Scan for the cell matching the given text and deliver its (X, Y) coordinate at center. 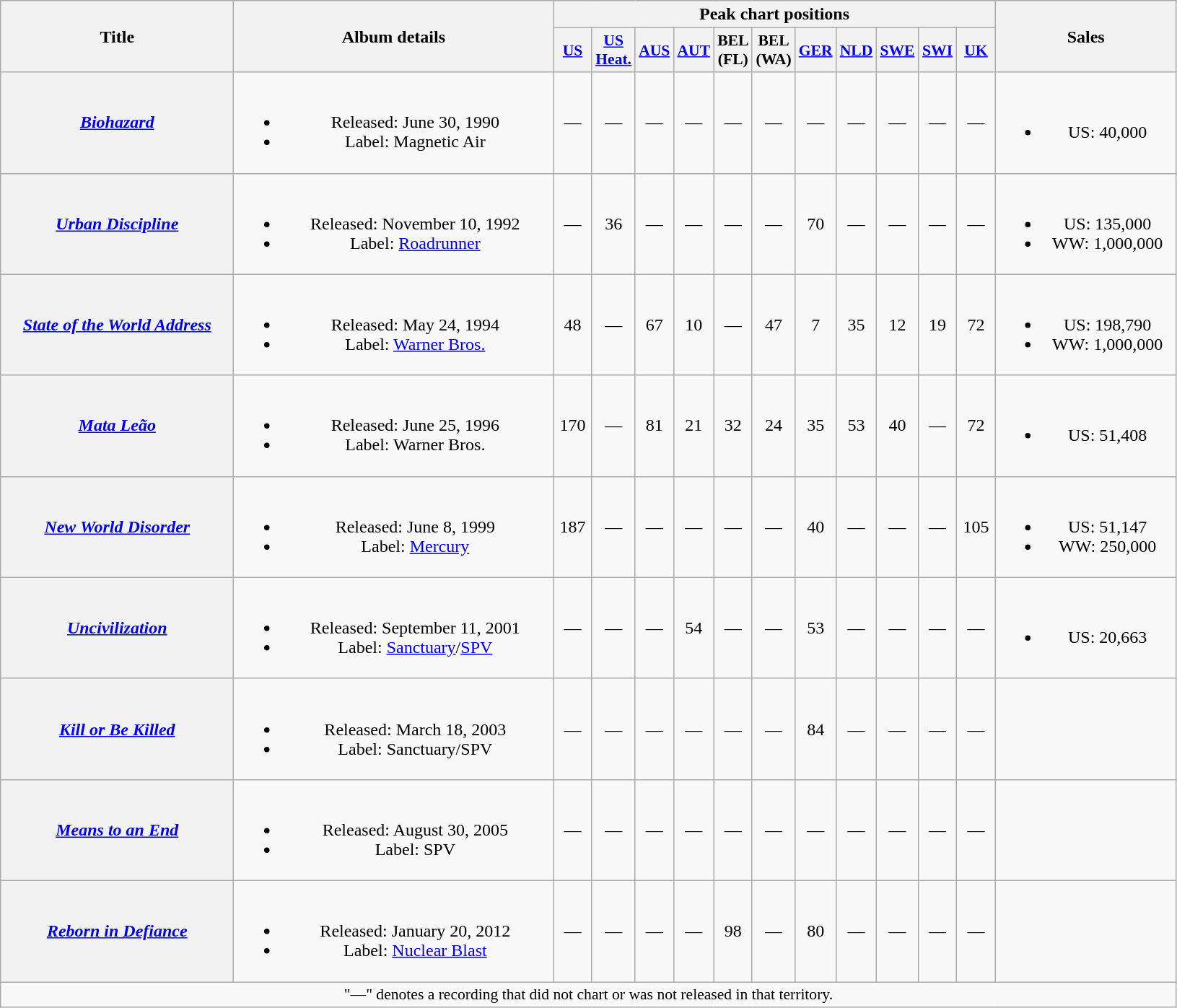
12 (897, 325)
Album details (394, 36)
Kill or Be Killed (117, 729)
81 (654, 426)
State of the World Address (117, 325)
Biohazard (117, 123)
Means to an End (117, 830)
54 (693, 628)
USHeat. (613, 51)
US: 198,790WW: 1,000,000 (1085, 325)
BEL(WA) (774, 51)
UK (976, 51)
Released: November 10, 1992Label: Roadrunner (394, 224)
US: 51,408 (1085, 426)
AUT (693, 51)
170 (573, 426)
SWI (937, 51)
NLD (857, 51)
Urban Discipline (117, 224)
84 (815, 729)
US: 40,000 (1085, 123)
Released: March 18, 2003Label: Sanctuary/SPV (394, 729)
Peak chart positions (774, 14)
48 (573, 325)
21 (693, 426)
Released: May 24, 1994Label: Warner Bros. (394, 325)
Released: June 30, 1990Label: Magnetic Air (394, 123)
New World Disorder (117, 527)
80 (815, 931)
Released: August 30, 2005Label: SPV (394, 830)
32 (733, 426)
98 (733, 931)
Released: June 8, 1999Label: Mercury (394, 527)
7 (815, 325)
Released: January 20, 2012Label: Nuclear Blast (394, 931)
GER (815, 51)
AUS (654, 51)
105 (976, 527)
US: 20,663 (1085, 628)
Mata Leão (117, 426)
Uncivilization (117, 628)
24 (774, 426)
67 (654, 325)
US (573, 51)
Title (117, 36)
"—" denotes a recording that did not chart or was not released in that territory. (589, 994)
187 (573, 527)
Released: September 11, 2001Label: Sanctuary/SPV (394, 628)
70 (815, 224)
Released: June 25, 1996Label: Warner Bros. (394, 426)
10 (693, 325)
19 (937, 325)
SWE (897, 51)
Sales (1085, 36)
47 (774, 325)
36 (613, 224)
BEL(FL) (733, 51)
US: 51,147WW: 250,000 (1085, 527)
US: 135,000WW: 1,000,000 (1085, 224)
Reborn in Defiance (117, 931)
